Identify which cell holds the provided text, then report its [x, y] central coordinate. 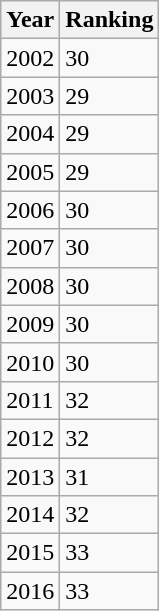
2010 [30, 362]
31 [110, 477]
2012 [30, 438]
2002 [30, 58]
2005 [30, 172]
2006 [30, 210]
2003 [30, 96]
Ranking [110, 20]
2015 [30, 553]
2008 [30, 286]
2011 [30, 400]
Year [30, 20]
2014 [30, 515]
2007 [30, 248]
2009 [30, 324]
2004 [30, 134]
2016 [30, 591]
2013 [30, 477]
